From the cell containing the given text, extract its center point as [x, y] coordinate. 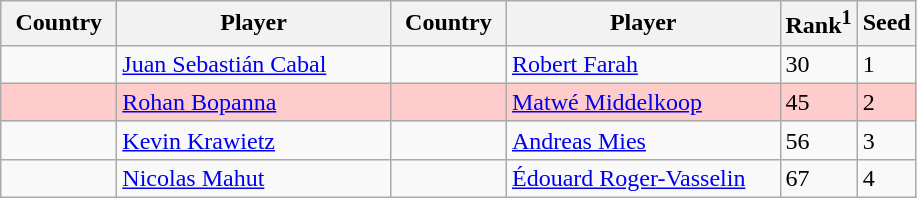
Seed [886, 24]
Robert Farah [643, 64]
Rank1 [818, 24]
Rohan Bopanna [254, 102]
Nicolas Mahut [254, 178]
3 [886, 140]
Kevin Krawietz [254, 140]
Juan Sebastián Cabal [254, 64]
2 [886, 102]
30 [818, 64]
1 [886, 64]
4 [886, 178]
Matwé Middelkoop [643, 102]
Andreas Mies [643, 140]
45 [818, 102]
56 [818, 140]
Édouard Roger-Vasselin [643, 178]
67 [818, 178]
